Return (x, y) of the center of cell containing provided text 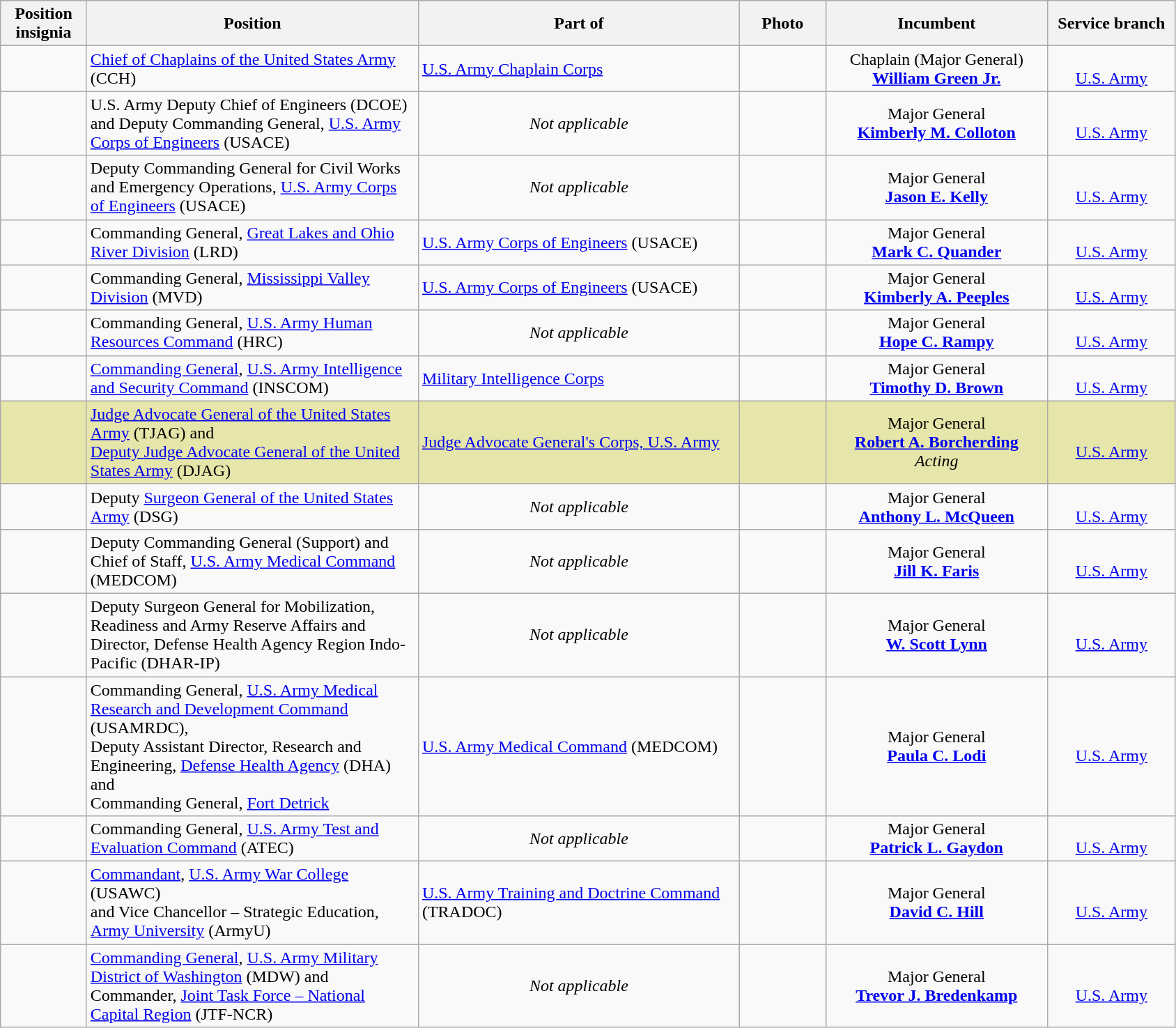
U.S. Army Medical Command (MEDCOM) (578, 746)
Major GeneralHope C. Rampy (936, 333)
Deputy Surgeon General for Mobilization, Readiness and Army Reserve Affairs andDirector, Defense Health Agency Region Indo-Pacific (DHAR-IP) (252, 634)
Major GeneralJill K. Faris (936, 561)
U.S. Army Chaplain Corps (578, 68)
Commanding General, Great Lakes and Ohio River Division (LRD) (252, 243)
Major GeneralPatrick L. Gaydon (936, 839)
Major GeneralKimberly A. Peeples (936, 287)
Judge Advocate General's Corps, U.S. Army (578, 442)
U.S. Army Training and Doctrine Command (TRADOC) (578, 903)
Commanding General, U.S. Army Test and Evaluation Command (ATEC) (252, 839)
Deputy Surgeon General of the United States Army (DSG) (252, 506)
Commandant, U.S. Army War College (USAWC)and Vice Chancellor – Strategic Education, Army University (ArmyU) (252, 903)
Major GeneralAnthony L. McQueen (936, 506)
Major GeneralDavid C. Hill (936, 903)
Military Intelligence Corps (578, 378)
Deputy Commanding General for Civil Works and Emergency Operations, U.S. Army Corps of Engineers (USACE) (252, 187)
Major GeneralJason E. Kelly (936, 187)
Position (252, 24)
Photo (782, 24)
Incumbent (936, 24)
Major GeneralTrevor J. Bredenkamp (936, 985)
Commanding General, U.S. Army Intelligence and Security Command (INSCOM) (252, 378)
Part of (578, 24)
Major GeneralPaula C. Lodi (936, 746)
Position insignia (44, 24)
Chief of Chaplains of the United States Army (CCH) (252, 68)
Judge Advocate General of the United States Army (TJAG) andDeputy Judge Advocate General of the United States Army (DJAG) (252, 442)
Commanding General, Mississippi Valley Division (MVD) (252, 287)
Major GeneralTimothy D. Brown (936, 378)
Commanding General, U.S. Army Human Resources Command (HRC) (252, 333)
Major GeneralW. Scott Lynn (936, 634)
U.S. Army Deputy Chief of Engineers (DCOE)and Deputy Commanding General, U.S. Army Corps of Engineers (USACE) (252, 123)
Service branch (1112, 24)
Major GeneralKimberly M. Colloton (936, 123)
Chaplain (Major General)William Green Jr. (936, 68)
Major GeneralMark C. Quander (936, 243)
Major GeneralRobert A. BorcherdingActing (936, 442)
Commanding General, U.S. Army Military District of Washington (MDW) andCommander, Joint Task Force – National Capital Region (JTF-NCR) (252, 985)
Deputy Commanding General (Support) and Chief of Staff, U.S. Army Medical Command (MEDCOM) (252, 561)
